Pinpoint the cell where the given text exists, returning its (X, Y) midpoint coordinate. 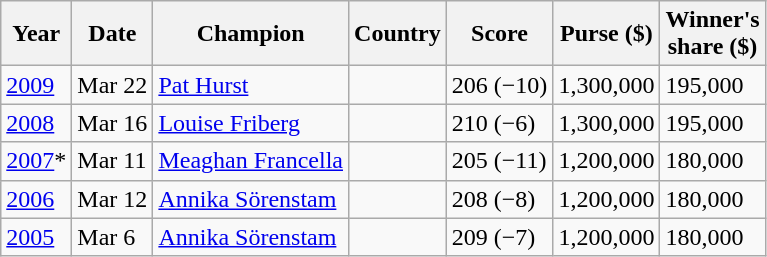
Year (36, 34)
2005 (36, 237)
Mar 6 (112, 237)
2006 (36, 199)
Score (500, 34)
Louise Friberg (251, 123)
Mar 22 (112, 85)
Purse ($) (606, 34)
209 (−7) (500, 237)
210 (−6) (500, 123)
208 (−8) (500, 199)
Winner'sshare ($) (712, 34)
Champion (251, 34)
205 (−11) (500, 161)
Mar 16 (112, 123)
Date (112, 34)
Mar 12 (112, 199)
Meaghan Francella (251, 161)
2008 (36, 123)
2007* (36, 161)
2009 (36, 85)
Pat Hurst (251, 85)
Mar 11 (112, 161)
Country (398, 34)
206 (−10) (500, 85)
